Output the [x, y] coordinate of the center of the cell containing the given text.  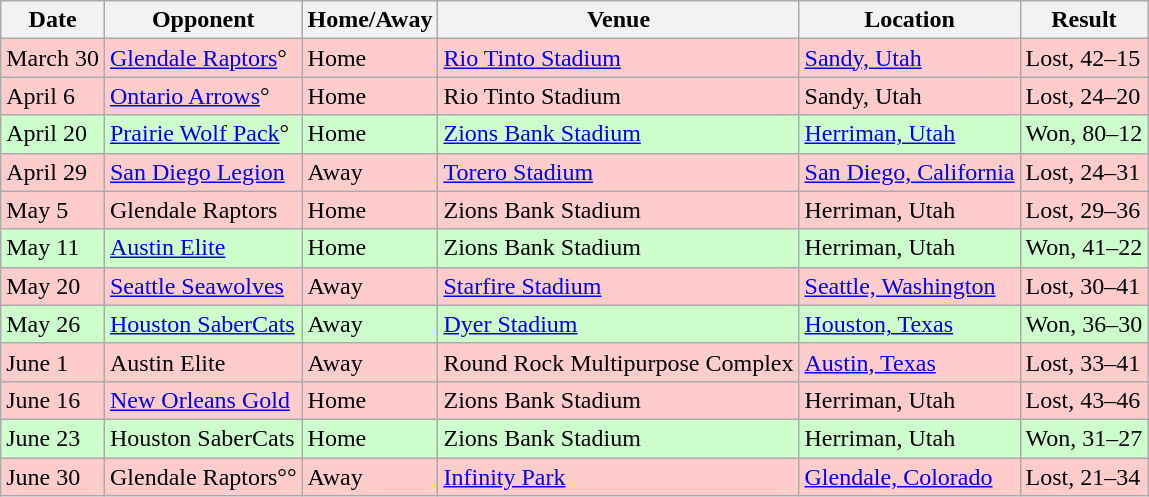
March 30 [53, 58]
New Orleans Gold [203, 400]
Home/Away [370, 20]
June 30 [53, 477]
Won, 31–27 [1084, 438]
Glendale, Colorado [910, 477]
Lost, 29–36 [1084, 210]
San Diego, California [910, 172]
Starfire Stadium [618, 286]
May 20 [53, 286]
Lost, 43–46 [1084, 400]
Glendale Raptors°° [203, 477]
Lost, 24–31 [1084, 172]
Lost, 21–34 [1084, 477]
May 11 [53, 248]
Glendale Raptors [203, 210]
Won, 41–22 [1084, 248]
Date [53, 20]
May 5 [53, 210]
April 20 [53, 134]
Lost, 33–41 [1084, 362]
Lost, 30–41 [1084, 286]
Lost, 42–15 [1084, 58]
Prairie Wolf Pack° [203, 134]
Houston, Texas [910, 324]
Round Rock Multipurpose Complex [618, 362]
Austin, Texas [910, 362]
Seattle Seawolves [203, 286]
Dyer Stadium [618, 324]
April 6 [53, 96]
June 16 [53, 400]
Glendale Raptors° [203, 58]
May 26 [53, 324]
Infinity Park [618, 477]
Ontario Arrows° [203, 96]
Won, 80–12 [1084, 134]
Won, 36–30 [1084, 324]
Location [910, 20]
Opponent [203, 20]
Seattle, Washington [910, 286]
June 1 [53, 362]
April 29 [53, 172]
Lost, 24–20 [1084, 96]
Result [1084, 20]
Venue [618, 20]
Torero Stadium [618, 172]
June 23 [53, 438]
San Diego Legion [203, 172]
